Search for the cell housing the specified text and yield its (X, Y) center coordinate. 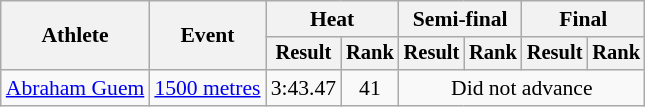
Heat (332, 19)
Semi-final (460, 19)
Abraham Guem (76, 88)
Did not advance (522, 88)
Athlete (76, 36)
3:43.47 (304, 88)
41 (370, 88)
Final (584, 19)
Event (207, 36)
1500 metres (207, 88)
